Output the [X, Y] coordinate of the center of the cell containing the given text.  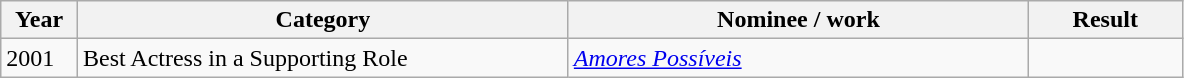
Nominee / work [798, 20]
Result [1106, 20]
Year [40, 20]
2001 [40, 58]
Amores Possíveis [798, 58]
Category [322, 20]
Best Actress in a Supporting Role [322, 58]
